Capture the cell that displays the provided text and extract its (x, y) central coordinate. 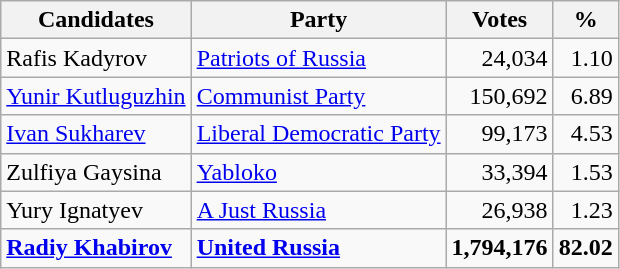
Zulfiya Gaysina (96, 172)
4.53 (586, 134)
Votes (500, 20)
1.23 (586, 210)
A Just Russia (318, 210)
6.89 (586, 96)
Party (318, 20)
Liberal Democratic Party (318, 134)
150,692 (500, 96)
1.10 (586, 58)
Yury Ignatyev (96, 210)
Ivan Sukharev (96, 134)
1.53 (586, 172)
Yabloko (318, 172)
% (586, 20)
Communist Party (318, 96)
Patriots of Russia (318, 58)
United Russia (318, 248)
Rafis Kadyrov (96, 58)
99,173 (500, 134)
1,794,176 (500, 248)
24,034 (500, 58)
26,938 (500, 210)
33,394 (500, 172)
Radiy Khabirov (96, 248)
Yunir Kutluguzhin (96, 96)
Candidates (96, 20)
82.02 (586, 248)
